Capture the cell that displays the provided text and extract its [X, Y] central coordinate. 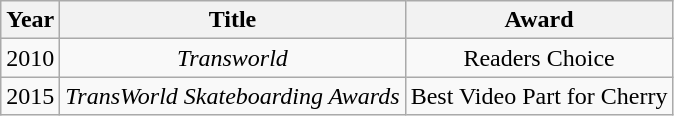
Year [30, 20]
2010 [30, 58]
TransWorld Skateboarding Awards [232, 96]
Award [539, 20]
Title [232, 20]
Best Video Part for Cherry [539, 96]
Readers Choice [539, 58]
2015 [30, 96]
Transworld [232, 58]
